Capture the cell that displays the provided text and extract its (x, y) central coordinate. 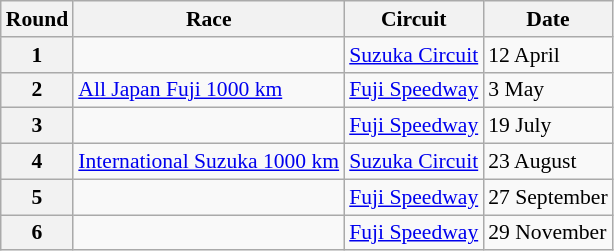
27 September (548, 197)
2 (38, 90)
3 May (548, 90)
6 (38, 233)
4 (38, 162)
19 July (548, 126)
5 (38, 197)
All Japan Fuji 1000 km (208, 90)
International Suzuka 1000 km (208, 162)
23 August (548, 162)
3 (38, 126)
1 (38, 55)
29 November (548, 233)
12 April (548, 55)
Circuit (414, 19)
Race (208, 19)
Round (38, 19)
Date (548, 19)
